Find where the given text appears and provide that cell's center as [x, y] coordinate. 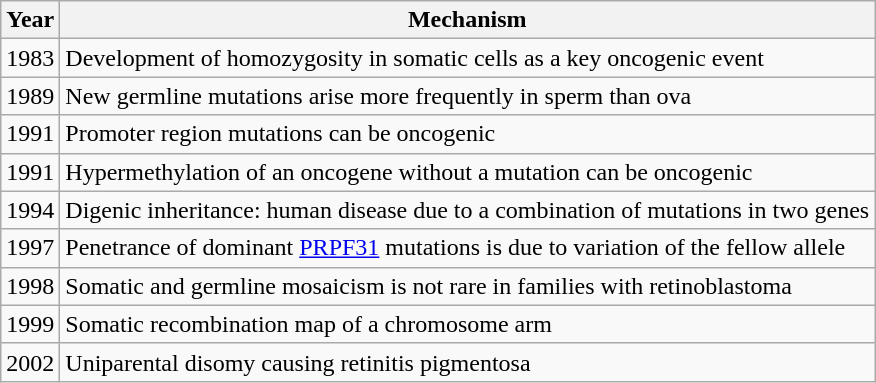
Development of homozygosity in somatic cells as a key oncogenic event [468, 58]
1998 [30, 286]
2002 [30, 362]
Somatic recombination map of a chromosome arm [468, 324]
New germline mutations arise more frequently in sperm than ova [468, 96]
Digenic inheritance: human disease due to a combination of mutations in two genes [468, 210]
Hypermethylation of an oncogene without a mutation can be oncogenic [468, 172]
Year [30, 20]
1994 [30, 210]
Promoter region mutations can be oncogenic [468, 134]
1983 [30, 58]
Mechanism [468, 20]
Somatic and germline mosaicism is not rare in families with retinoblastoma [468, 286]
1989 [30, 96]
Penetrance of dominant PRPF31 mutations is due to variation of the fellow allele [468, 248]
Uniparental disomy causing retinitis pigmentosa [468, 362]
1999 [30, 324]
1997 [30, 248]
